From the cell containing the given text, extract its center point as (X, Y) coordinate. 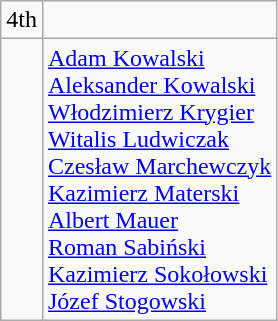
4th (22, 20)
